From the cell containing the given text, extract its center point as [X, Y] coordinate. 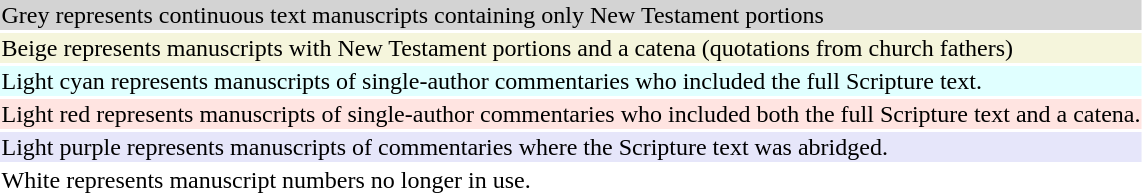
Light purple represents manuscripts of commentaries where the Scripture text was abridged. [571, 147]
Light red represents manuscripts of single-author commentaries who included both the full Scripture text and a catena. [571, 114]
Grey represents continuous text manuscripts containing only New Testament portions [571, 15]
Light cyan represents manuscripts of single-author commentaries who included the full Scripture text. [571, 81]
Beige represents manuscripts with New Testament portions and a catena (quotations from church fathers) [571, 48]
White represents manuscript numbers no longer in use. [571, 180]
